Search for the cell housing the specified text and yield its (x, y) center coordinate. 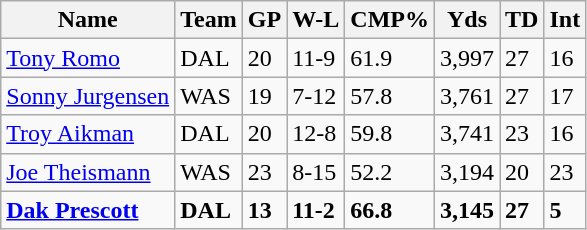
Troy Aikman (88, 134)
59.8 (390, 134)
Int (565, 20)
W-L (316, 20)
52.2 (390, 172)
8-15 (316, 172)
5 (565, 210)
Yds (468, 20)
61.9 (390, 58)
7-12 (316, 96)
GP (264, 20)
3,761 (468, 96)
3,194 (468, 172)
19 (264, 96)
12-8 (316, 134)
Dak Prescott (88, 210)
57.8 (390, 96)
Joe Theismann (88, 172)
Sonny Jurgensen (88, 96)
11-9 (316, 58)
3,145 (468, 210)
3,997 (468, 58)
11-2 (316, 210)
Team (209, 20)
Tony Romo (88, 58)
3,741 (468, 134)
66.8 (390, 210)
13 (264, 210)
17 (565, 96)
TD (522, 20)
CMP% (390, 20)
Name (88, 20)
